Identify which cell holds the provided text, then report its (x, y) central coordinate. 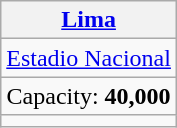
Estadio Nacional (89, 58)
Lima (89, 20)
Capacity: 40,000 (89, 96)
